From the cell containing the given text, extract its center point as [x, y] coordinate. 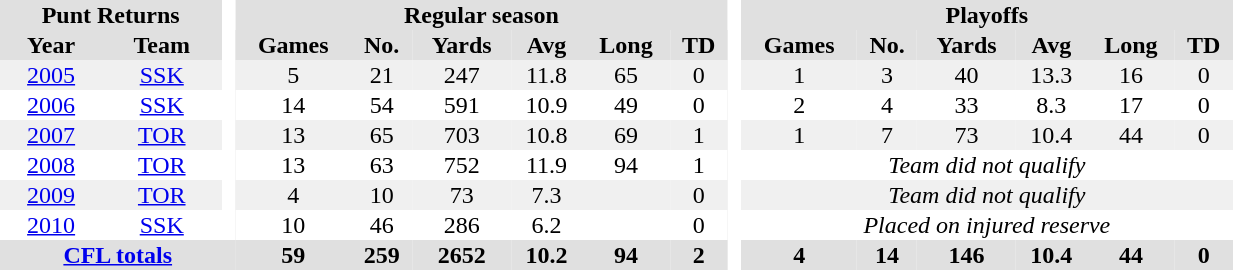
7 [887, 135]
2009 [51, 195]
703 [462, 135]
Regular season [481, 15]
2007 [51, 135]
21 [382, 75]
63 [382, 165]
8.3 [1052, 105]
13.3 [1052, 75]
2006 [51, 105]
5 [293, 75]
11.9 [546, 165]
69 [626, 135]
11.8 [546, 75]
CFL totals [118, 255]
2008 [51, 165]
10.2 [546, 255]
286 [462, 225]
40 [966, 75]
10.9 [546, 105]
Playoffs [986, 15]
752 [462, 165]
16 [1131, 75]
7.3 [546, 195]
2652 [462, 255]
146 [966, 255]
2010 [51, 225]
Team [162, 45]
3 [887, 75]
17 [1131, 105]
2005 [51, 75]
247 [462, 75]
259 [382, 255]
46 [382, 225]
Year [51, 45]
33 [966, 105]
59 [293, 255]
49 [626, 105]
6.2 [546, 225]
10.8 [546, 135]
591 [462, 105]
Punt Returns [110, 15]
Placed on injured reserve [986, 225]
54 [382, 105]
